Extract the (X, Y) coordinate from the center of the cell holding the provided text.  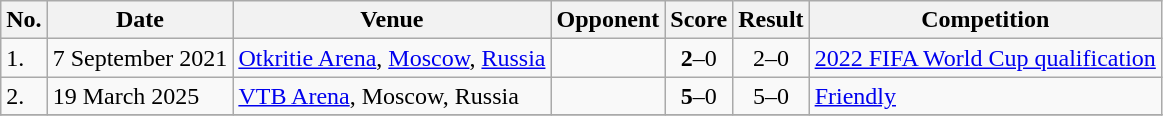
7 September 2021 (140, 58)
No. (24, 20)
Competition (985, 20)
1. (24, 58)
Date (140, 20)
2022 FIFA World Cup qualification (985, 58)
Otkritie Arena, Moscow, Russia (392, 58)
Score (699, 20)
Venue (392, 20)
2. (24, 96)
Result (771, 20)
VTB Arena, Moscow, Russia (392, 96)
19 March 2025 (140, 96)
Opponent (608, 20)
Friendly (985, 96)
